Determine the (x, y) coordinate at the center of the cell enclosing the given text.  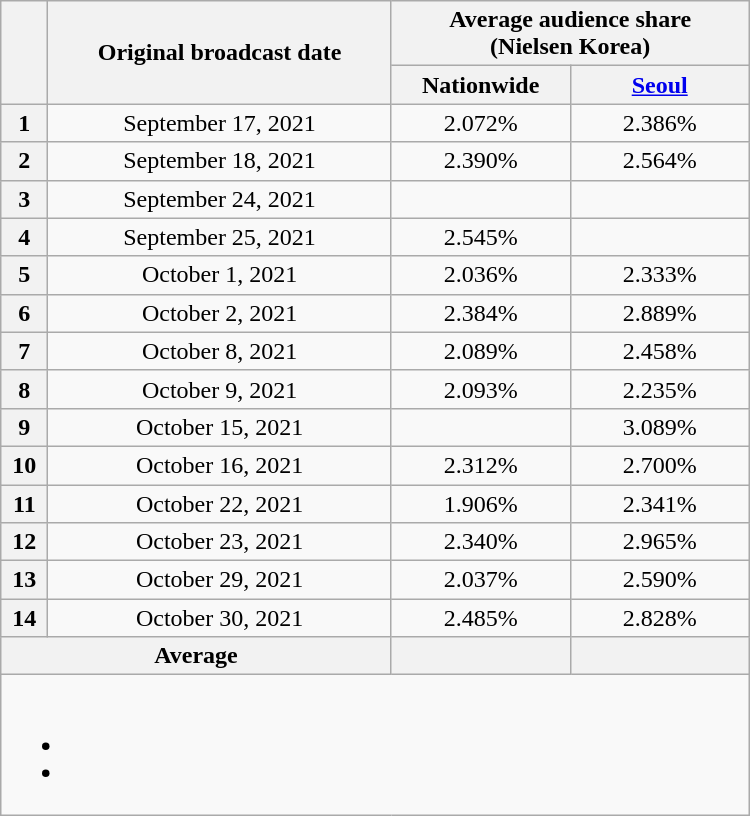
2.965% (660, 542)
2.828% (660, 618)
12 (24, 542)
14 (24, 618)
8 (24, 389)
October 16, 2021 (220, 465)
2.386% (660, 123)
2.590% (660, 580)
13 (24, 580)
2.458% (660, 351)
7 (24, 351)
2.341% (660, 503)
2.036% (480, 275)
1 (24, 123)
2.089% (480, 351)
September 24, 2021 (220, 199)
2.312% (480, 465)
1.906% (480, 503)
October 29, 2021 (220, 580)
10 (24, 465)
September 25, 2021 (220, 237)
4 (24, 237)
5 (24, 275)
11 (24, 503)
Original broadcast date (220, 52)
3.089% (660, 427)
2.333% (660, 275)
October 30, 2021 (220, 618)
2.340% (480, 542)
2.390% (480, 161)
2.700% (660, 465)
Seoul (660, 85)
9 (24, 427)
2 (24, 161)
2.093% (480, 389)
October 2, 2021 (220, 313)
2.384% (480, 313)
Nationwide (480, 85)
2.235% (660, 389)
3 (24, 199)
Average (196, 656)
2.889% (660, 313)
October 23, 2021 (220, 542)
6 (24, 313)
October 8, 2021 (220, 351)
September 17, 2021 (220, 123)
2.037% (480, 580)
October 1, 2021 (220, 275)
2.072% (480, 123)
October 22, 2021 (220, 503)
2.485% (480, 618)
October 15, 2021 (220, 427)
October 9, 2021 (220, 389)
September 18, 2021 (220, 161)
2.564% (660, 161)
Average audience share(Nielsen Korea) (570, 34)
2.545% (480, 237)
